Output the [x, y] coordinate of the center of the cell containing the given text.  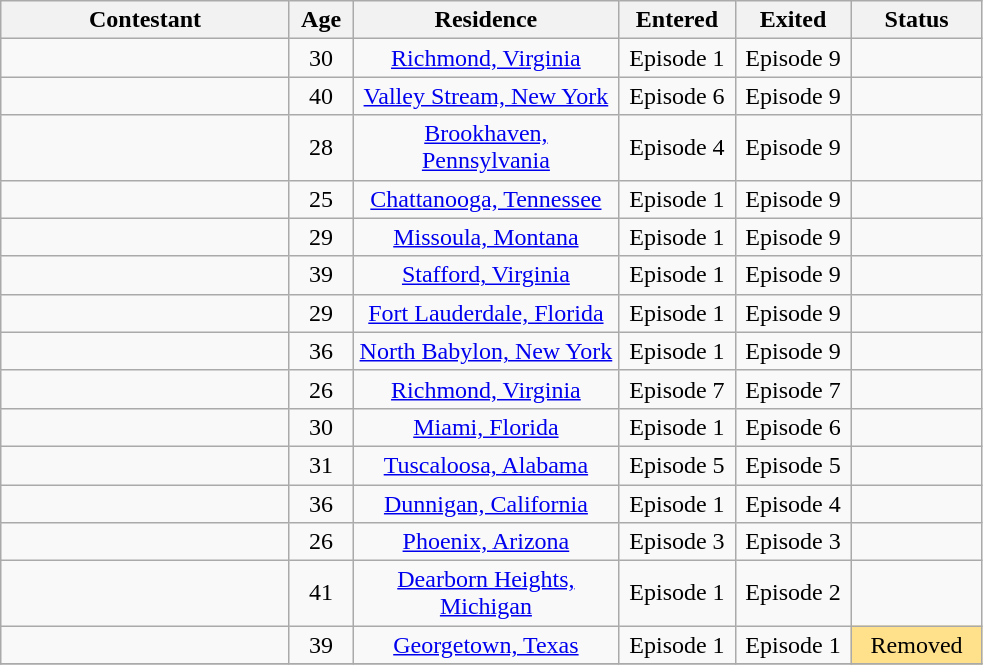
40 [321, 96]
North Babylon, New York [486, 351]
25 [321, 199]
31 [321, 465]
Entered [677, 20]
Tuscaloosa, Alabama [486, 465]
Fort Lauderdale, Florida [486, 313]
Residence [486, 20]
Contestant [146, 20]
Dunnigan, California [486, 503]
Georgetown, Texas [486, 645]
Chattanooga, Tennessee [486, 199]
Miami, Florida [486, 427]
28 [321, 148]
Removed [916, 645]
Age [321, 20]
Status [916, 20]
Stafford, Virginia [486, 275]
Phoenix, Arizona [486, 542]
Episode 2 [793, 594]
Missoula, Montana [486, 237]
Exited [793, 20]
41 [321, 594]
Dearborn Heights, Michigan [486, 594]
Brookhaven, Pennsylvania [486, 148]
Valley Stream, New York [486, 96]
